For the text-containing cell, return its midpoint in (x, y) coordinate format. 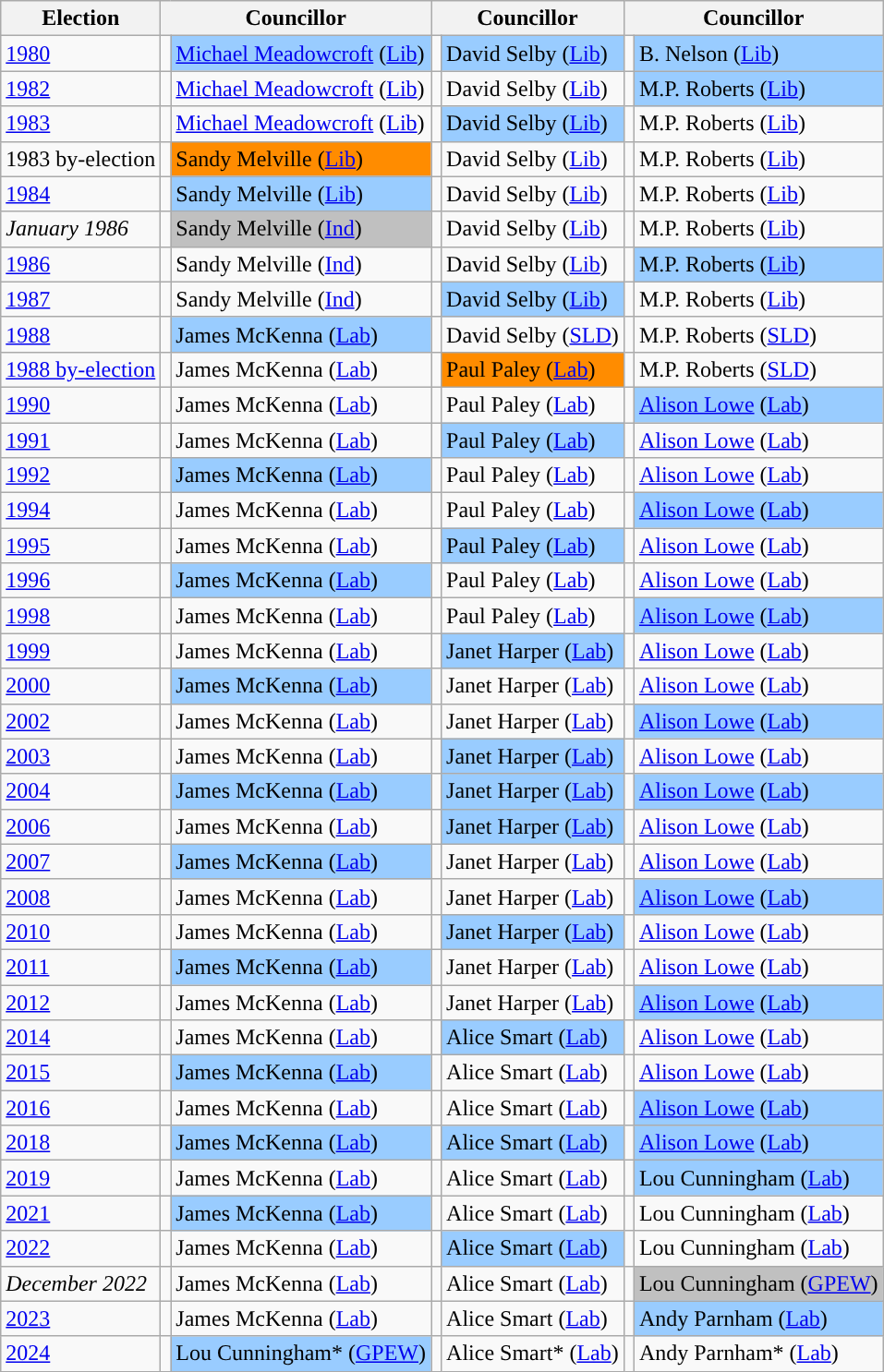
2012 (81, 1002)
Andy Parnham (Lab) (758, 1318)
2003 (81, 756)
1988 by-election (81, 369)
1980 (81, 54)
2008 (81, 897)
1984 (81, 194)
2010 (81, 932)
2021 (81, 1213)
2018 (81, 1143)
Andy Parnham* (Lab) (758, 1354)
December 2022 (81, 1283)
Election (81, 18)
David Selby (SLD) (533, 334)
1988 (81, 334)
2016 (81, 1108)
Lou Cunningham (GPEW) (758, 1283)
1995 (81, 546)
1991 (81, 440)
2000 (81, 686)
2007 (81, 861)
January 1986 (81, 229)
2024 (81, 1354)
2011 (81, 967)
2006 (81, 826)
1999 (81, 651)
1987 (81, 299)
2014 (81, 1038)
Lou Cunningham* (GPEW) (301, 1354)
1992 (81, 475)
2004 (81, 791)
1982 (81, 89)
Alice Smart* (Lab) (533, 1354)
1983 by-election (81, 159)
B. Nelson (Lib) (758, 54)
1998 (81, 616)
1983 (81, 124)
1990 (81, 404)
2015 (81, 1073)
2022 (81, 1248)
1996 (81, 581)
2002 (81, 721)
1994 (81, 511)
2023 (81, 1318)
1986 (81, 264)
2019 (81, 1178)
